Locate the cell with the specified text and output its [X, Y] center coordinate. 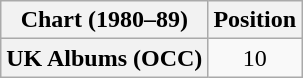
UK Albums (OCC) [104, 58]
10 [255, 58]
Chart (1980–89) [104, 20]
Position [255, 20]
